Output the (X, Y) coordinate of the center of the cell containing the given text.  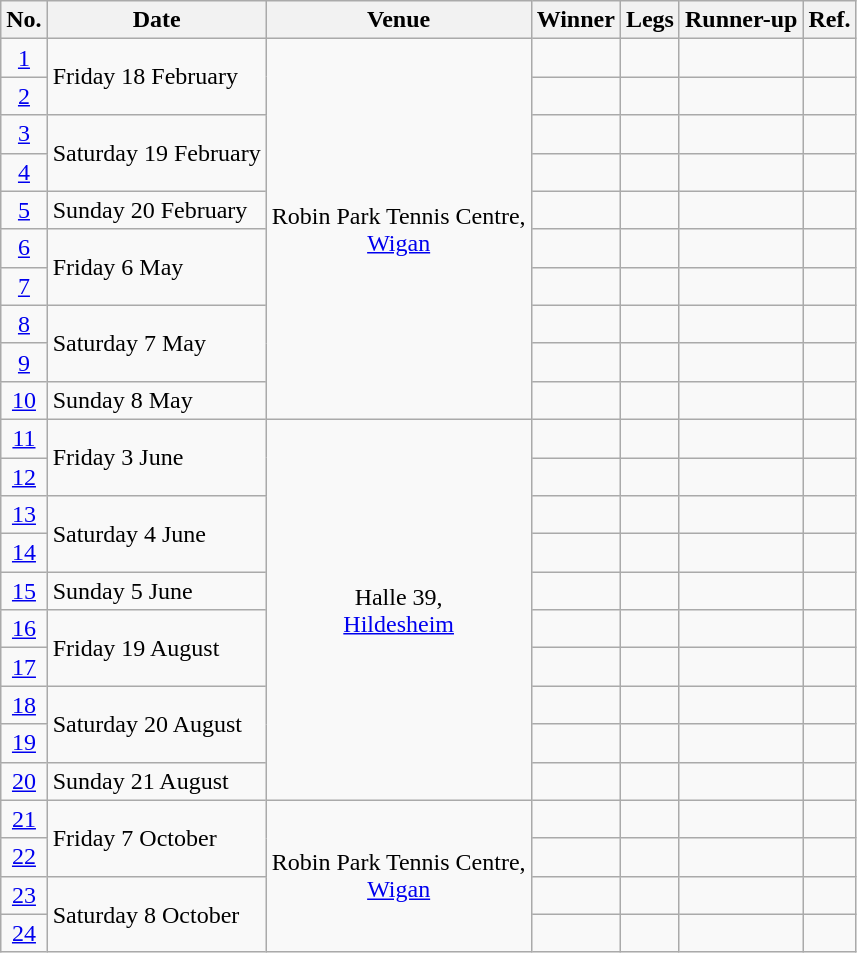
8 (24, 324)
10 (24, 400)
20 (24, 781)
1 (24, 58)
Saturday 7 May (156, 343)
Friday 6 May (156, 267)
7 (24, 286)
Venue (398, 20)
Saturday 20 August (156, 724)
21 (24, 819)
Sunday 21 August (156, 781)
Halle 39, Hildesheim (398, 610)
22 (24, 857)
11 (24, 438)
Friday 3 June (156, 457)
16 (24, 629)
Sunday 5 June (156, 591)
Saturday 4 June (156, 534)
24 (24, 933)
2 (24, 96)
6 (24, 248)
Date (156, 20)
Legs (650, 20)
5 (24, 210)
19 (24, 743)
Friday 7 October (156, 838)
Sunday 20 February (156, 210)
4 (24, 172)
9 (24, 362)
No. (24, 20)
17 (24, 667)
15 (24, 591)
3 (24, 134)
23 (24, 895)
14 (24, 553)
Saturday 19 February (156, 153)
Ref. (830, 20)
13 (24, 515)
Saturday 8 October (156, 914)
Friday 19 August (156, 648)
Runner-up (741, 20)
Sunday 8 May (156, 400)
18 (24, 705)
Winner (576, 20)
12 (24, 477)
Friday 18 February (156, 77)
